Extract the (X, Y) coordinate from the center of the cell holding the provided text.  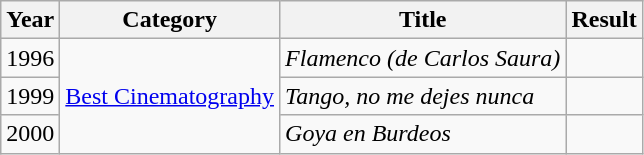
Title (423, 20)
Best Cinematography (170, 96)
Year (30, 20)
1999 (30, 96)
Goya en Burdeos (423, 134)
Result (604, 20)
2000 (30, 134)
Flamenco (de Carlos Saura) (423, 58)
1996 (30, 58)
Category (170, 20)
Tango, no me dejes nunca (423, 96)
